Locate the cell with the specified text and output its (x, y) center coordinate. 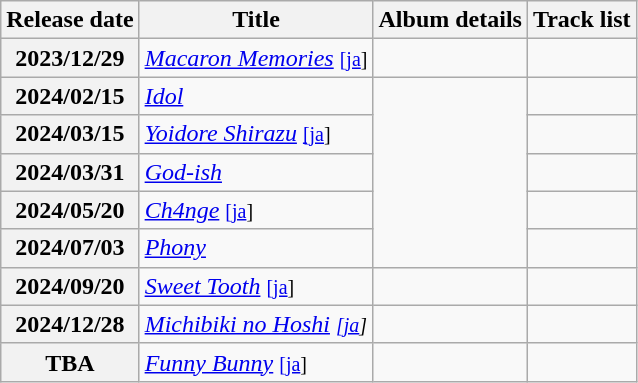
Album details (450, 20)
Funny Bunny [ja] (256, 362)
Phony (256, 248)
2024/12/28 (70, 324)
2024/07/03 (70, 248)
2023/12/29 (70, 58)
2024/02/15 (70, 96)
God-ish (256, 172)
2024/09/20 (70, 286)
2024/05/20 (70, 210)
TBA (70, 362)
Idol (256, 96)
2024/03/15 (70, 134)
Release date (70, 20)
Track list (582, 20)
Title (256, 20)
Michibiki no Hoshi [ja] (256, 324)
Sweet Tooth [ja] (256, 286)
Yoidore Shirazu [ja] (256, 134)
2024/03/31 (70, 172)
Ch4nge [ja] (256, 210)
Macaron Memories [ja] (256, 58)
